Scan for the cell matching the given text and deliver its (X, Y) coordinate at center. 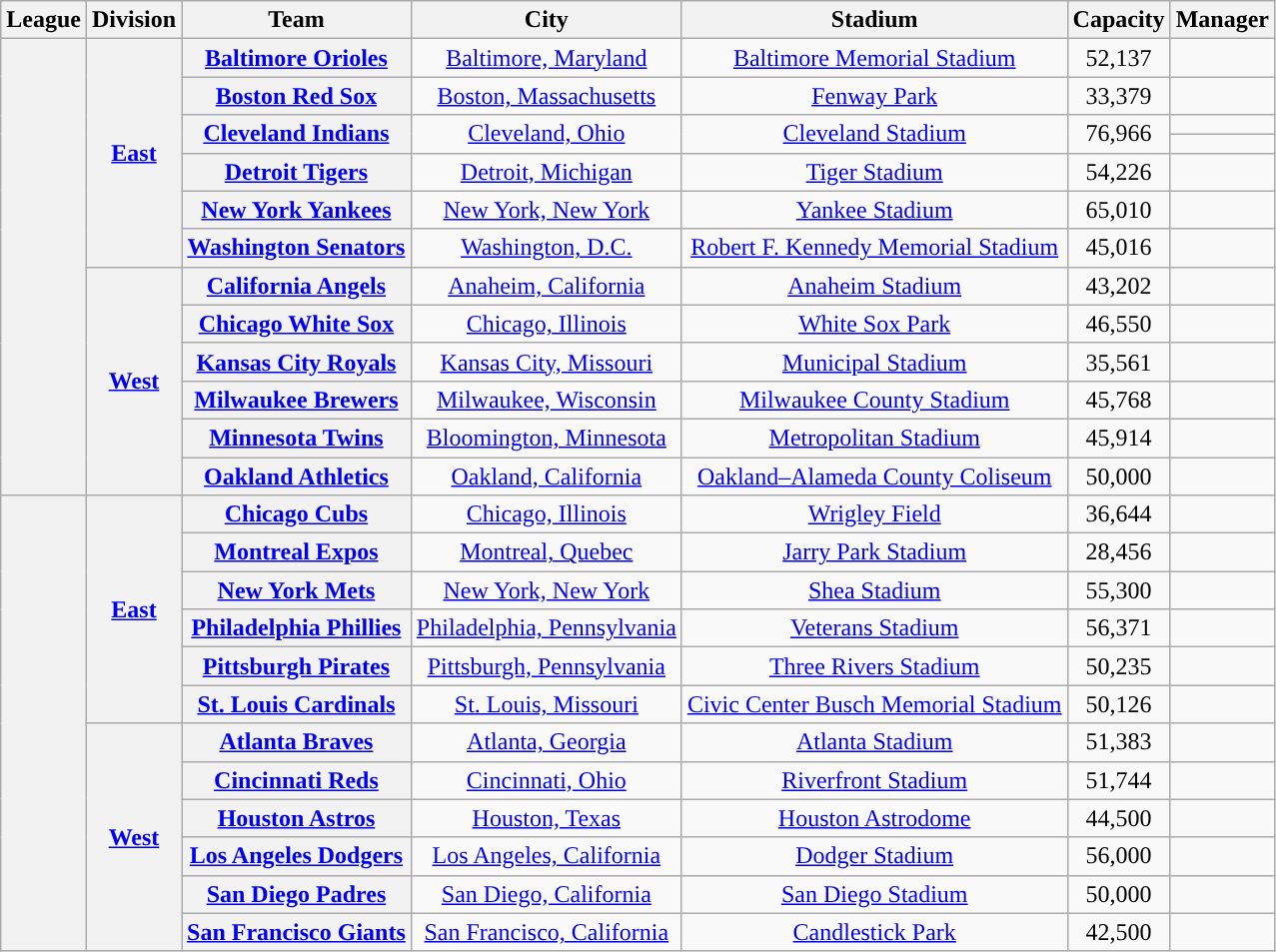
45,768 (1119, 400)
Bloomington, Minnesota (546, 438)
Kansas City Royals (297, 362)
Capacity (1119, 20)
San Diego Stadium (874, 894)
Team (297, 20)
Baltimore Orioles (297, 58)
New York Yankees (297, 210)
Anaheim Stadium (874, 286)
Atlanta Stadium (874, 742)
San Francisco, California (546, 932)
Three Rivers Stadium (874, 666)
Oakland Athletics (297, 476)
Chicago Cubs (297, 514)
Division (134, 20)
Montreal Expos (297, 552)
Detroit, Michigan (546, 172)
Cincinnati, Ohio (546, 780)
50,235 (1119, 666)
Boston Red Sox (297, 96)
Riverfront Stadium (874, 780)
Veterans Stadium (874, 628)
Shea Stadium (874, 590)
Cleveland Indians (297, 134)
Atlanta, Georgia (546, 742)
Montreal, Quebec (546, 552)
Civic Center Busch Memorial Stadium (874, 704)
Boston, Massachusetts (546, 96)
San Francisco Giants (297, 932)
Los Angeles Dodgers (297, 856)
56,000 (1119, 856)
Philadelphia, Pennsylvania (546, 628)
Houston Astrodome (874, 818)
Detroit Tigers (297, 172)
45,914 (1119, 438)
42,500 (1119, 932)
Cleveland, Ohio (546, 134)
Atlanta Braves (297, 742)
Pittsburgh, Pennsylvania (546, 666)
33,379 (1119, 96)
Dodger Stadium (874, 856)
Wrigley Field (874, 514)
43,202 (1119, 286)
44,500 (1119, 818)
California Angels (297, 286)
Houston Astros (297, 818)
Oakland, California (546, 476)
Baltimore, Maryland (546, 58)
Baltimore Memorial Stadium (874, 58)
San Diego, California (546, 894)
Tiger Stadium (874, 172)
Metropolitan Stadium (874, 438)
Manager (1222, 20)
New York Mets (297, 590)
Washington, D.C. (546, 248)
San Diego Padres (297, 894)
Cincinnati Reds (297, 780)
46,550 (1119, 324)
League (44, 20)
56,371 (1119, 628)
Municipal Stadium (874, 362)
Oakland–Alameda County Coliseum (874, 476)
Pittsburgh Pirates (297, 666)
Houston, Texas (546, 818)
Milwaukee Brewers (297, 400)
St. Louis, Missouri (546, 704)
Fenway Park (874, 96)
Chicago White Sox (297, 324)
Yankee Stadium (874, 210)
Minnesota Twins (297, 438)
52,137 (1119, 58)
Los Angeles, California (546, 856)
51,383 (1119, 742)
Anaheim, California (546, 286)
Jarry Park Stadium (874, 552)
55,300 (1119, 590)
Candlestick Park (874, 932)
76,966 (1119, 134)
36,644 (1119, 514)
35,561 (1119, 362)
Cleveland Stadium (874, 134)
Milwaukee County Stadium (874, 400)
Robert F. Kennedy Memorial Stadium (874, 248)
Stadium (874, 20)
Washington Senators (297, 248)
Milwaukee, Wisconsin (546, 400)
White Sox Park (874, 324)
City (546, 20)
51,744 (1119, 780)
45,016 (1119, 248)
54,226 (1119, 172)
St. Louis Cardinals (297, 704)
65,010 (1119, 210)
28,456 (1119, 552)
Philadelphia Phillies (297, 628)
Kansas City, Missouri (546, 362)
50,126 (1119, 704)
